From the cell containing the given text, extract its center point as [X, Y] coordinate. 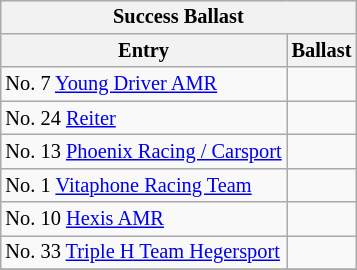
No. 13 Phoenix Racing / Carsport [143, 152]
No. 24 Reiter [143, 118]
No. 10 Hexis AMR [143, 219]
No. 1 Vitaphone Racing Team [143, 185]
Ballast [322, 51]
Success Ballast [178, 17]
No. 7 Young Driver AMR [143, 84]
Entry [143, 51]
No. 33 Triple H Team Hegersport [143, 253]
